Provide the (x, y) coordinate of the cell's center where the given text is located.  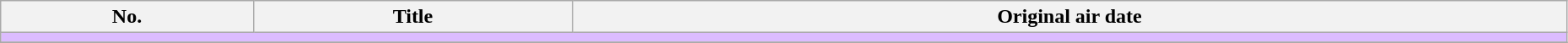
No. (127, 17)
Title (412, 17)
Original air date (1070, 17)
